Pinpoint the cell where the given text exists, returning its (x, y) midpoint coordinate. 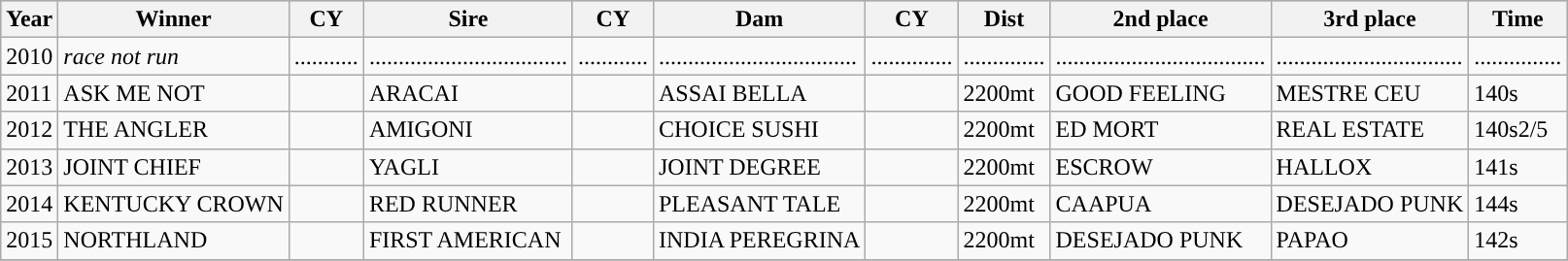
YAGLI (468, 167)
140s2/5 (1517, 130)
JOINT CHIEF (173, 167)
CHOICE SUSHI (759, 130)
2012 (29, 130)
Dist (1005, 19)
MESTRE CEU (1370, 93)
ESCROW (1160, 167)
race not run (173, 56)
Sire (468, 19)
144s (1517, 204)
.................................... (1160, 56)
CAAPUA (1160, 204)
2013 (29, 167)
Winner (173, 19)
2011 (29, 93)
THE ANGLER (173, 130)
2014 (29, 204)
ED MORT (1160, 130)
2010 (29, 56)
RED RUNNER (468, 204)
141s (1517, 167)
GOOD FEELING (1160, 93)
NORTHLAND (173, 241)
................................ (1370, 56)
........... (326, 56)
3rd place (1370, 19)
140s (1517, 93)
2015 (29, 241)
JOINT DEGREE (759, 167)
............ (612, 56)
Year (29, 19)
PLEASANT TALE (759, 204)
KENTUCKY CROWN (173, 204)
INDIA PEREGRINA (759, 241)
ASSAI BELLA (759, 93)
FIRST AMERICAN (468, 241)
PAPAO (1370, 241)
REAL ESTATE (1370, 130)
Dam (759, 19)
ASK ME NOT (173, 93)
142s (1517, 241)
AMIGONI (468, 130)
............... (1517, 56)
ARACAI (468, 93)
Time (1517, 19)
HALLOX (1370, 167)
2nd place (1160, 19)
